Detect which cell encompasses the target text, then output its [X, Y] center coordinate. 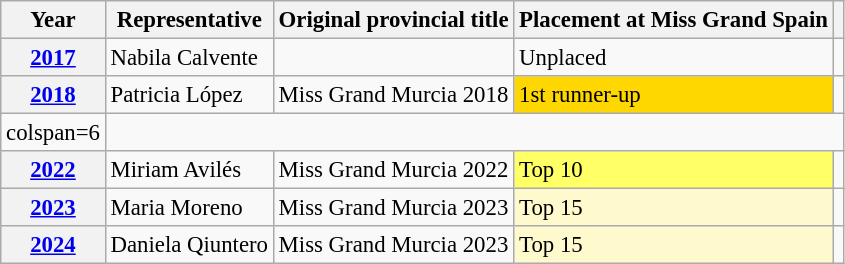
Daniela Qiuntero [189, 245]
Miriam Avilés [189, 170]
Original provincial title [394, 20]
colspan=6 [53, 133]
Nabila Calvente [189, 58]
2022 [53, 170]
Top 10 [674, 170]
Patricia López [189, 95]
2018 [53, 95]
Maria Moreno [189, 208]
Placement at Miss Grand Spain [674, 20]
2017 [53, 58]
Unplaced [674, 58]
2024 [53, 245]
Year [53, 20]
Representative [189, 20]
Miss Grand Murcia 2022 [394, 170]
Miss Grand Murcia 2018 [394, 95]
1st runner-up [674, 95]
2023 [53, 208]
